Return [x, y] of the center of cell containing provided text 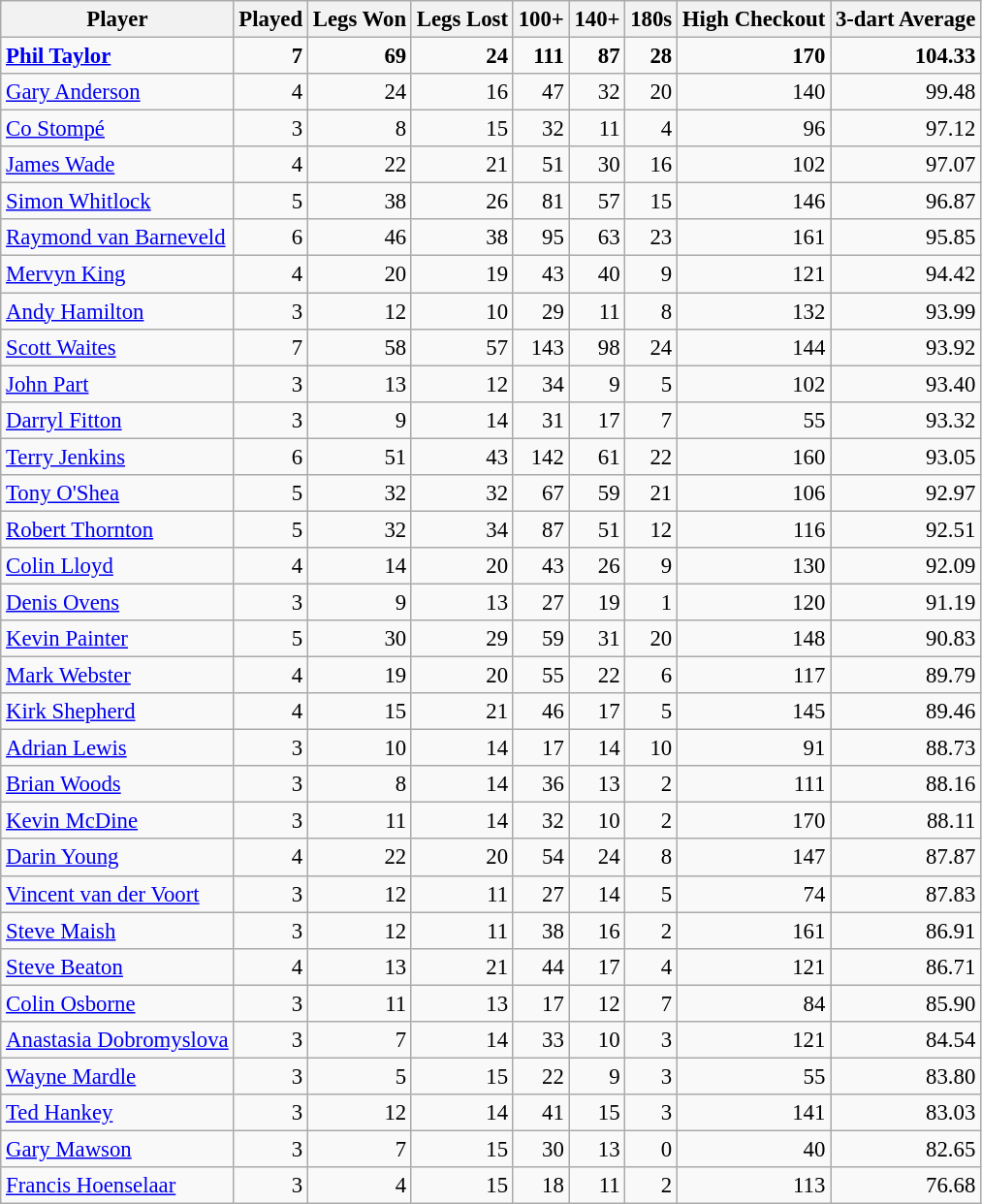
160 [754, 457]
61 [597, 457]
High Checkout [754, 19]
99.48 [905, 92]
23 [651, 238]
95.85 [905, 238]
116 [754, 529]
Kirk Shepherd [117, 712]
Anastasia Dobromyslova [117, 1040]
143 [541, 347]
3-dart Average [905, 19]
Terry Jenkins [117, 457]
Vincent van der Voort [117, 894]
100+ [541, 19]
92.51 [905, 529]
Steve Beaton [117, 966]
87.87 [905, 858]
69 [359, 56]
89.46 [905, 712]
67 [541, 493]
Colin Lloyd [117, 566]
Tony O'Shea [117, 493]
147 [754, 858]
Gary Anderson [117, 92]
Co Stompé [117, 129]
97.12 [905, 129]
Ted Hankey [117, 1113]
148 [754, 639]
36 [541, 784]
74 [754, 894]
John Part [117, 384]
Darin Young [117, 858]
1 [651, 602]
Mervyn King [117, 274]
Player [117, 19]
142 [541, 457]
Denis Ovens [117, 602]
Andy Hamilton [117, 311]
92.09 [905, 566]
94.42 [905, 274]
88.73 [905, 748]
86.71 [905, 966]
Legs Lost [461, 19]
18 [541, 1186]
54 [541, 858]
91 [754, 748]
84.54 [905, 1040]
93.99 [905, 311]
Colin Osborne [117, 1003]
86.91 [905, 931]
93.05 [905, 457]
93.40 [905, 384]
180s [651, 19]
33 [541, 1040]
120 [754, 602]
Adrian Lewis [117, 748]
28 [651, 56]
Steve Maish [117, 931]
92.97 [905, 493]
141 [754, 1113]
58 [359, 347]
144 [754, 347]
146 [754, 202]
James Wade [117, 165]
96 [754, 129]
83.80 [905, 1076]
63 [597, 238]
83.03 [905, 1113]
Kevin McDine [117, 821]
93.32 [905, 420]
Simon Whitlock [117, 202]
76.68 [905, 1186]
Raymond van Barneveld [117, 238]
Gary Mawson [117, 1149]
87.83 [905, 894]
Brian Woods [117, 784]
Kevin Painter [117, 639]
145 [754, 712]
Scott Waites [117, 347]
90.83 [905, 639]
97.07 [905, 165]
113 [754, 1186]
Legs Won [359, 19]
106 [754, 493]
104.33 [905, 56]
84 [754, 1003]
93.92 [905, 347]
117 [754, 676]
88.16 [905, 784]
Phil Taylor [117, 56]
47 [541, 92]
85.90 [905, 1003]
140+ [597, 19]
0 [651, 1149]
95 [541, 238]
89.79 [905, 676]
44 [541, 966]
Played [270, 19]
132 [754, 311]
140 [754, 92]
Mark Webster [117, 676]
Francis Hoenselaar [117, 1186]
82.65 [905, 1149]
88.11 [905, 821]
98 [597, 347]
Wayne Mardle [117, 1076]
130 [754, 566]
96.87 [905, 202]
91.19 [905, 602]
81 [541, 202]
Darryl Fitton [117, 420]
41 [541, 1113]
Robert Thornton [117, 529]
